Determine the [X, Y] coordinate at the center of the cell enclosing the given text.  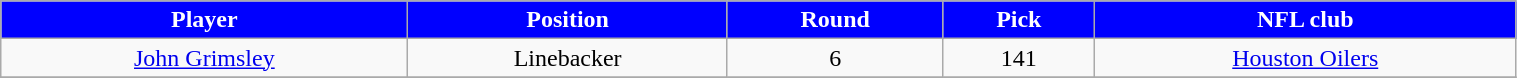
Position [568, 20]
Linebacker [568, 58]
Pick [1018, 20]
141 [1018, 58]
John Grimsley [204, 58]
Houston Oilers [1305, 58]
6 [835, 58]
NFL club [1305, 20]
Round [835, 20]
Player [204, 20]
